Output the [X, Y] coordinate of the center of the cell containing the given text.  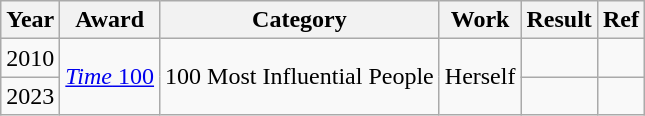
Category [300, 20]
2023 [30, 96]
Time 100 [110, 77]
Year [30, 20]
2010 [30, 58]
Herself [480, 77]
100 Most Influential People [300, 77]
Ref [620, 20]
Work [480, 20]
Award [110, 20]
Result [559, 20]
